Search for the cell housing the specified text and yield its [x, y] center coordinate. 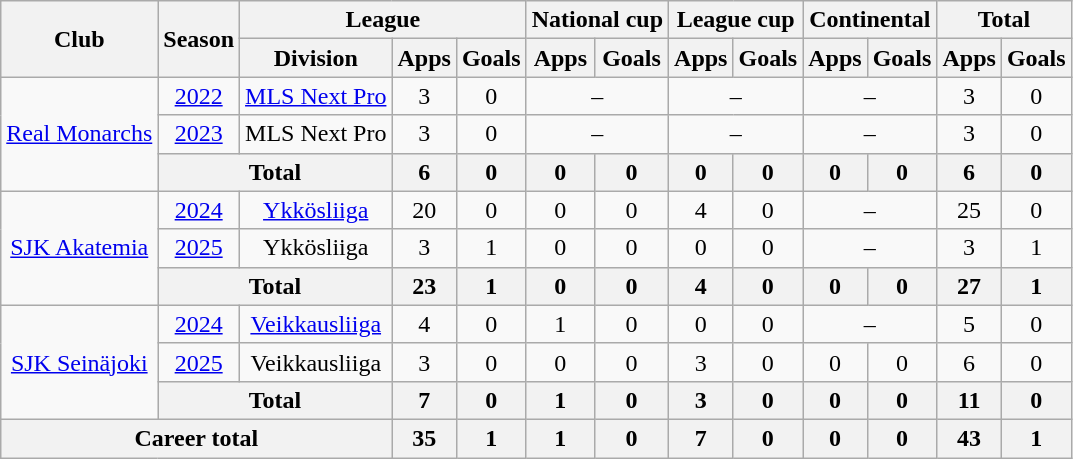
League cup [736, 20]
Career total [196, 438]
11 [969, 400]
5 [969, 324]
27 [969, 286]
Season [199, 39]
20 [424, 210]
SJK Seinäjoki [80, 362]
2023 [199, 134]
Division [316, 58]
Club [80, 39]
Real Monarchs [80, 134]
SJK Akatemia [80, 248]
43 [969, 438]
League [384, 20]
2022 [199, 96]
35 [424, 438]
23 [424, 286]
Continental [870, 20]
25 [969, 210]
National cup [597, 20]
